From the cell containing the given text, extract its center point as (X, Y) coordinate. 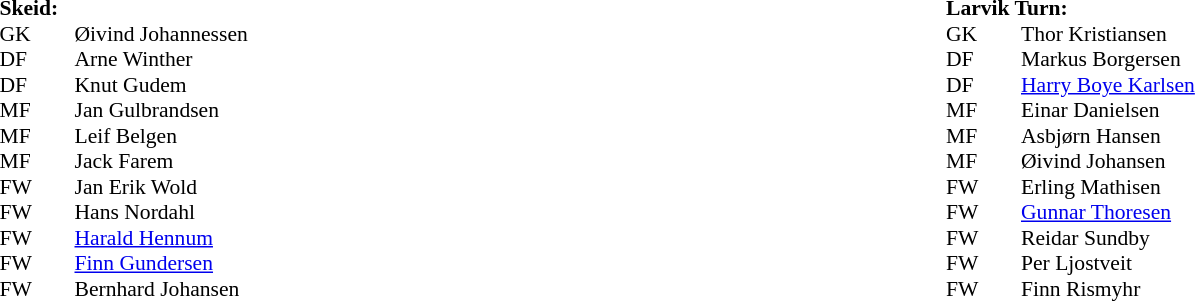
Markus Borgersen (1108, 59)
Knut Gudem (160, 85)
Jack Farem (160, 161)
Erling Mathisen (1108, 187)
Per Ljostveit (1108, 263)
Asbjørn Hansen (1108, 136)
Harry Boye Karlsen (1108, 85)
Jan Gulbrandsen (160, 111)
Leif Belgen (160, 136)
Gunnar Thoresen (1108, 213)
Einar Danielsen (1108, 111)
Øivind Johannessen (160, 34)
Jan Erik Wold (160, 187)
Thor Kristiansen (1108, 34)
Finn Gundersen (160, 263)
Øivind Johansen (1108, 161)
Arne Winther (160, 59)
Harald Hennum (160, 238)
Hans Nordahl (160, 213)
Reidar Sundby (1108, 238)
